Scan for the cell matching the given text and deliver its (X, Y) coordinate at center. 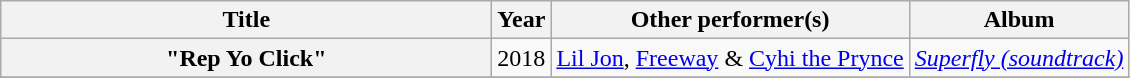
Other performer(s) (730, 20)
2018 (522, 58)
Title (246, 20)
Lil Jon, Freeway & Cyhi the Prynce (730, 58)
"Rep Yo Click" (246, 58)
Superfly (soundtrack) (1019, 58)
Year (522, 20)
Album (1019, 20)
